Return [x, y] of the center of cell containing provided text 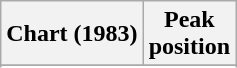
Chart (1983) [72, 34]
Peakposition [189, 34]
